Pinpoint the cell where the given text exists, returning its [x, y] midpoint coordinate. 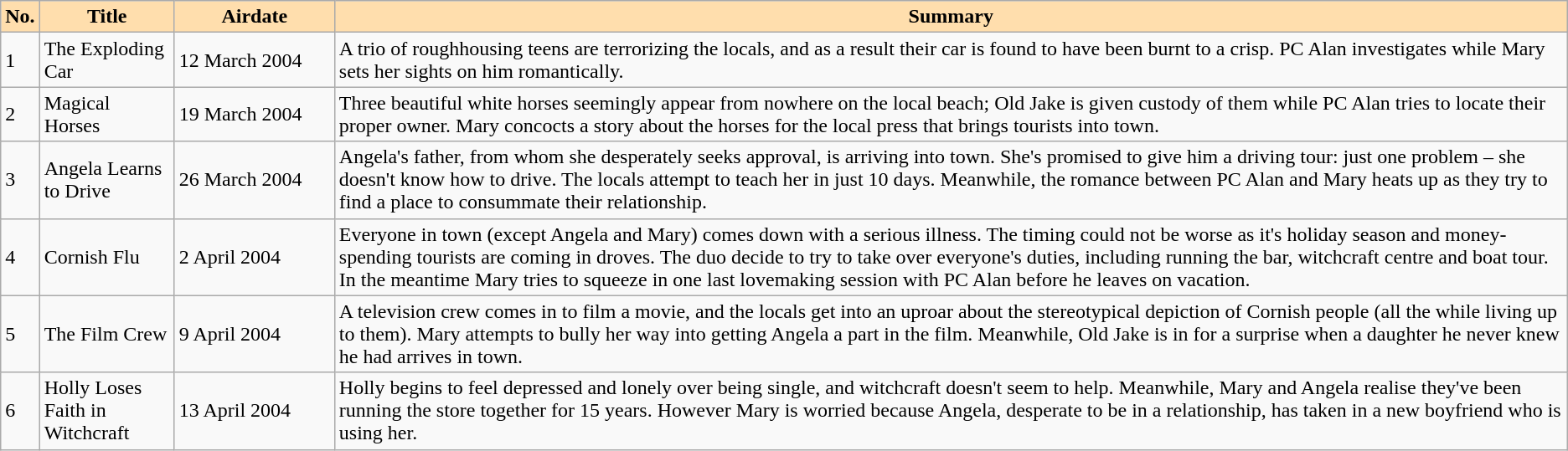
4 [20, 257]
26 March 2004 [255, 180]
The Exploding Car [107, 60]
5 [20, 334]
1 [20, 60]
Title [107, 17]
12 March 2004 [255, 60]
The Film Crew [107, 334]
Cornish Flu [107, 257]
2 [20, 114]
Magical Horses [107, 114]
13 April 2004 [255, 411]
19 March 2004 [255, 114]
Airdate [255, 17]
Angela Learns to Drive [107, 180]
9 April 2004 [255, 334]
Holly Loses Faith in Witchcraft [107, 411]
2 April 2004 [255, 257]
Summary [951, 17]
3 [20, 180]
No. [20, 17]
6 [20, 411]
